Search for the cell housing the specified text and yield its [x, y] center coordinate. 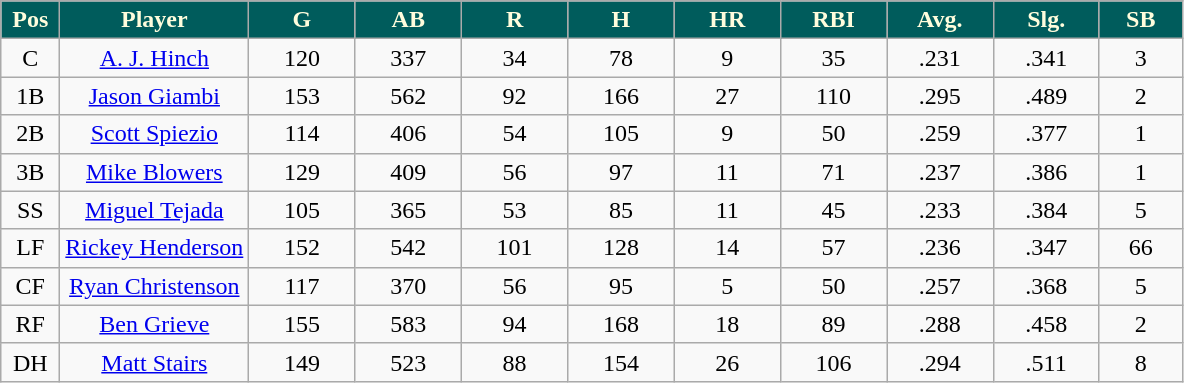
34 [514, 58]
406 [408, 134]
78 [621, 58]
562 [408, 96]
.259 [940, 134]
.233 [940, 210]
120 [302, 58]
AB [408, 20]
.257 [940, 286]
.294 [940, 362]
LF [30, 248]
14 [727, 248]
66 [1140, 248]
35 [833, 58]
53 [514, 210]
154 [621, 362]
Avg. [940, 20]
153 [302, 96]
Scott Spiezio [154, 134]
152 [302, 248]
Slg. [1046, 20]
45 [833, 210]
Ben Grieve [154, 324]
SB [1140, 20]
18 [727, 324]
.377 [1046, 134]
.237 [940, 172]
117 [302, 286]
166 [621, 96]
.231 [940, 58]
Player [154, 20]
3B [30, 172]
.386 [1046, 172]
1B [30, 96]
54 [514, 134]
88 [514, 362]
95 [621, 286]
.236 [940, 248]
89 [833, 324]
2B [30, 134]
8 [1140, 362]
Mike Blowers [154, 172]
149 [302, 362]
CF [30, 286]
101 [514, 248]
583 [408, 324]
92 [514, 96]
97 [621, 172]
71 [833, 172]
.384 [1046, 210]
57 [833, 248]
542 [408, 248]
.489 [1046, 96]
Matt Stairs [154, 362]
128 [621, 248]
106 [833, 362]
26 [727, 362]
409 [408, 172]
Rickey Henderson [154, 248]
168 [621, 324]
85 [621, 210]
Pos [30, 20]
H [621, 20]
Ryan Christenson [154, 286]
.295 [940, 96]
365 [408, 210]
R [514, 20]
337 [408, 58]
129 [302, 172]
RBI [833, 20]
.511 [1046, 362]
HR [727, 20]
C [30, 58]
3 [1140, 58]
155 [302, 324]
DH [30, 362]
G [302, 20]
Jason Giambi [154, 96]
94 [514, 324]
523 [408, 362]
A. J. Hinch [154, 58]
.341 [1046, 58]
27 [727, 96]
.458 [1046, 324]
Miguel Tejada [154, 210]
114 [302, 134]
SS [30, 210]
.347 [1046, 248]
RF [30, 324]
370 [408, 286]
.288 [940, 324]
110 [833, 96]
.368 [1046, 286]
